From the cell containing the given text, extract its center point as [X, Y] coordinate. 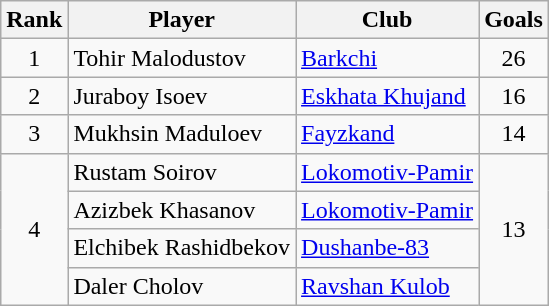
Player [182, 20]
Eskhata Khujand [388, 96]
Club [388, 20]
13 [514, 229]
Ravshan Kulob [388, 286]
14 [514, 134]
4 [34, 229]
Barkchi [388, 58]
Dushanbe-83 [388, 248]
16 [514, 96]
Tohir Malodustov [182, 58]
3 [34, 134]
Fayzkand [388, 134]
Goals [514, 20]
Rustam Soirov [182, 172]
Rank [34, 20]
1 [34, 58]
Daler Cholov [182, 286]
Mukhsin Maduloev [182, 134]
26 [514, 58]
Juraboy Isoev [182, 96]
2 [34, 96]
Elchibek Rashidbekov [182, 248]
Azizbek Khasanov [182, 210]
